Output the (x, y) coordinate of the center of the cell containing the given text.  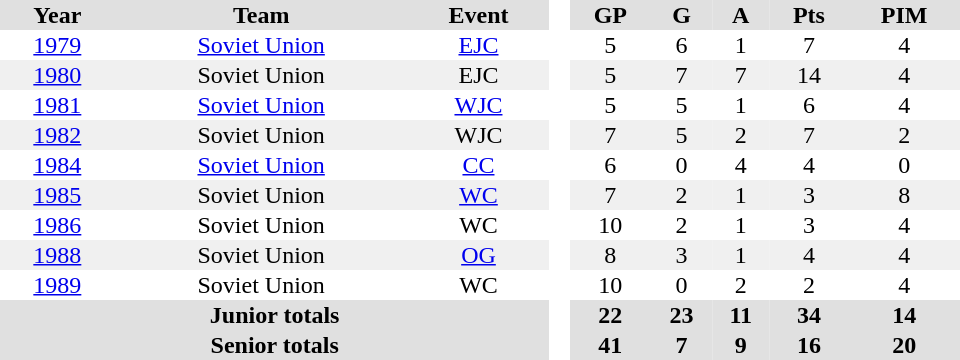
OG (479, 255)
23 (682, 315)
1982 (58, 135)
1980 (58, 75)
1986 (58, 225)
Team (262, 15)
16 (810, 345)
GP (611, 15)
34 (810, 315)
1985 (58, 195)
Senior totals (274, 345)
1988 (58, 255)
11 (741, 315)
9 (741, 345)
Year (58, 15)
Junior totals (274, 315)
Pts (810, 15)
1989 (58, 285)
22 (611, 315)
CC (479, 165)
1984 (58, 165)
A (741, 15)
PIM (904, 15)
Event (479, 15)
G (682, 15)
1981 (58, 105)
1979 (58, 45)
20 (904, 345)
41 (611, 345)
